Pinpoint the cell where the given text exists, returning its (x, y) midpoint coordinate. 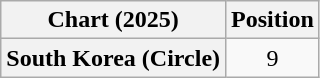
South Korea (Circle) (114, 58)
Position (273, 20)
9 (273, 58)
Chart (2025) (114, 20)
